Identify which cell holds the provided text, then report its (x, y) central coordinate. 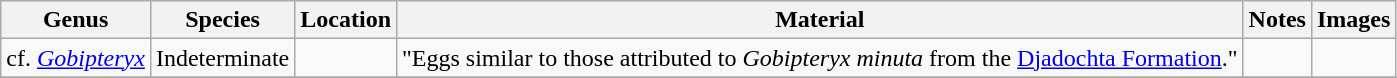
Images (1353, 20)
Material (820, 20)
cf. Gobipteryx (76, 58)
Notes (1277, 20)
Species (222, 20)
Location (346, 20)
Genus (76, 20)
Indeterminate (222, 58)
"Eggs similar to those attributed to Gobipteryx minuta from the Djadochta Formation." (820, 58)
